Extract the (x, y) coordinate from the center of the cell holding the provided text.  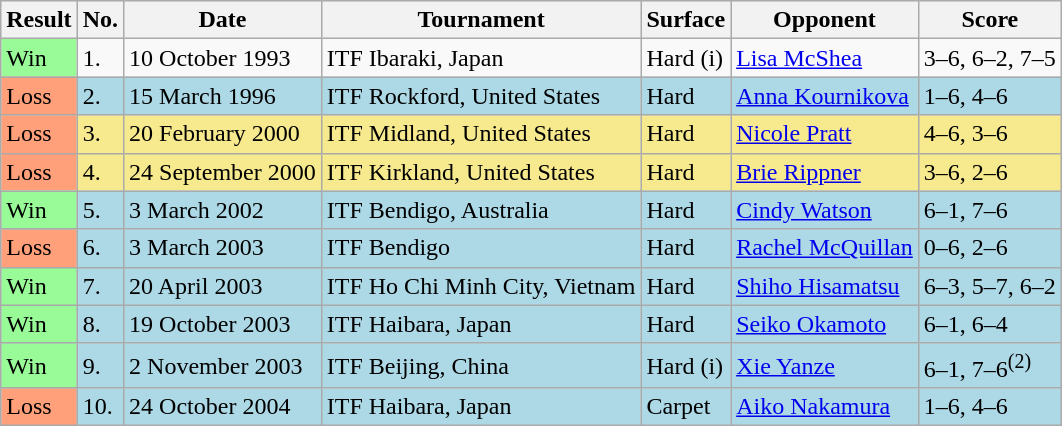
ITF Ibaraki, Japan (481, 58)
Lisa McShea (825, 58)
Shiho Hisamatsu (825, 286)
Anna Kournikova (825, 96)
6–1, 7–6(2) (990, 366)
Cindy Watson (825, 210)
6–1, 6–4 (990, 324)
3 March 2002 (223, 210)
Surface (686, 20)
3–6, 2–6 (990, 172)
24 October 2004 (223, 407)
0–6, 2–6 (990, 248)
8. (100, 324)
6–1, 7–6 (990, 210)
Brie Rippner (825, 172)
6–3, 5–7, 6–2 (990, 286)
Opponent (825, 20)
4–6, 3–6 (990, 134)
7. (100, 286)
1. (100, 58)
No. (100, 20)
6. (100, 248)
Score (990, 20)
ITF Beijing, China (481, 366)
3–6, 6–2, 7–5 (990, 58)
ITF Rockford, United States (481, 96)
24 September 2000 (223, 172)
3 March 2003 (223, 248)
Tournament (481, 20)
9. (100, 366)
2 November 2003 (223, 366)
Rachel McQuillan (825, 248)
5. (100, 210)
ITF Kirkland, United States (481, 172)
ITF Midland, United States (481, 134)
ITF Ho Chi Minh City, Vietnam (481, 286)
20 April 2003 (223, 286)
Result (39, 20)
Xie Yanze (825, 366)
Carpet (686, 407)
3. (100, 134)
Nicole Pratt (825, 134)
15 March 1996 (223, 96)
19 October 2003 (223, 324)
10 October 1993 (223, 58)
10. (100, 407)
Aiko Nakamura (825, 407)
Seiko Okamoto (825, 324)
20 February 2000 (223, 134)
ITF Bendigo, Australia (481, 210)
4. (100, 172)
ITF Bendigo (481, 248)
Date (223, 20)
2. (100, 96)
